Provide the (X, Y) coordinate of the cell's center where the given text is located.  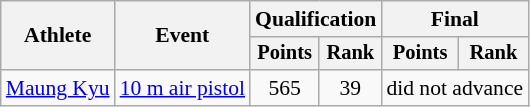
10 m air pistol (182, 88)
Event (182, 36)
did not advance (454, 88)
39 (350, 88)
Maung Kyu (58, 88)
Athlete (58, 36)
Final (454, 19)
Qualification (316, 19)
565 (284, 88)
